Scan for the cell matching the given text and deliver its [X, Y] coordinate at center. 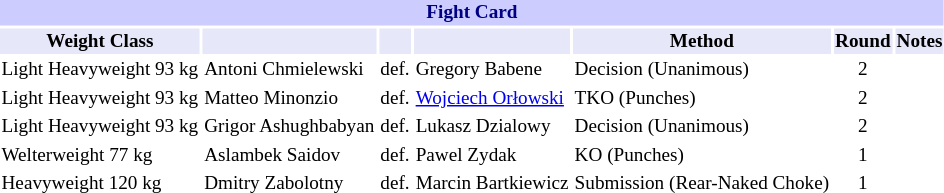
Gregory Babene [492, 70]
Notes [920, 41]
Matteo Minonzio [290, 99]
Wojciech Orłowski [492, 99]
Fight Card [472, 13]
Method [702, 41]
Pawel Zydak [492, 155]
Round [863, 41]
Weight Class [100, 41]
TKO (Punches) [702, 99]
Grigor Ashughbabyan [290, 127]
KO (Punches) [702, 155]
Antoni Chmielewski [290, 70]
1 [863, 155]
Welterweight 77 kg [100, 155]
Lukasz Dzialowy [492, 127]
Aslambek Saidov [290, 155]
